Determine the (X, Y) coordinate at the center of the cell enclosing the given text.  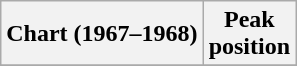
Chart (1967–1968) (102, 34)
Peakposition (249, 34)
